Return the [x, y] coordinate for the center point of the cell that contains the specified text.  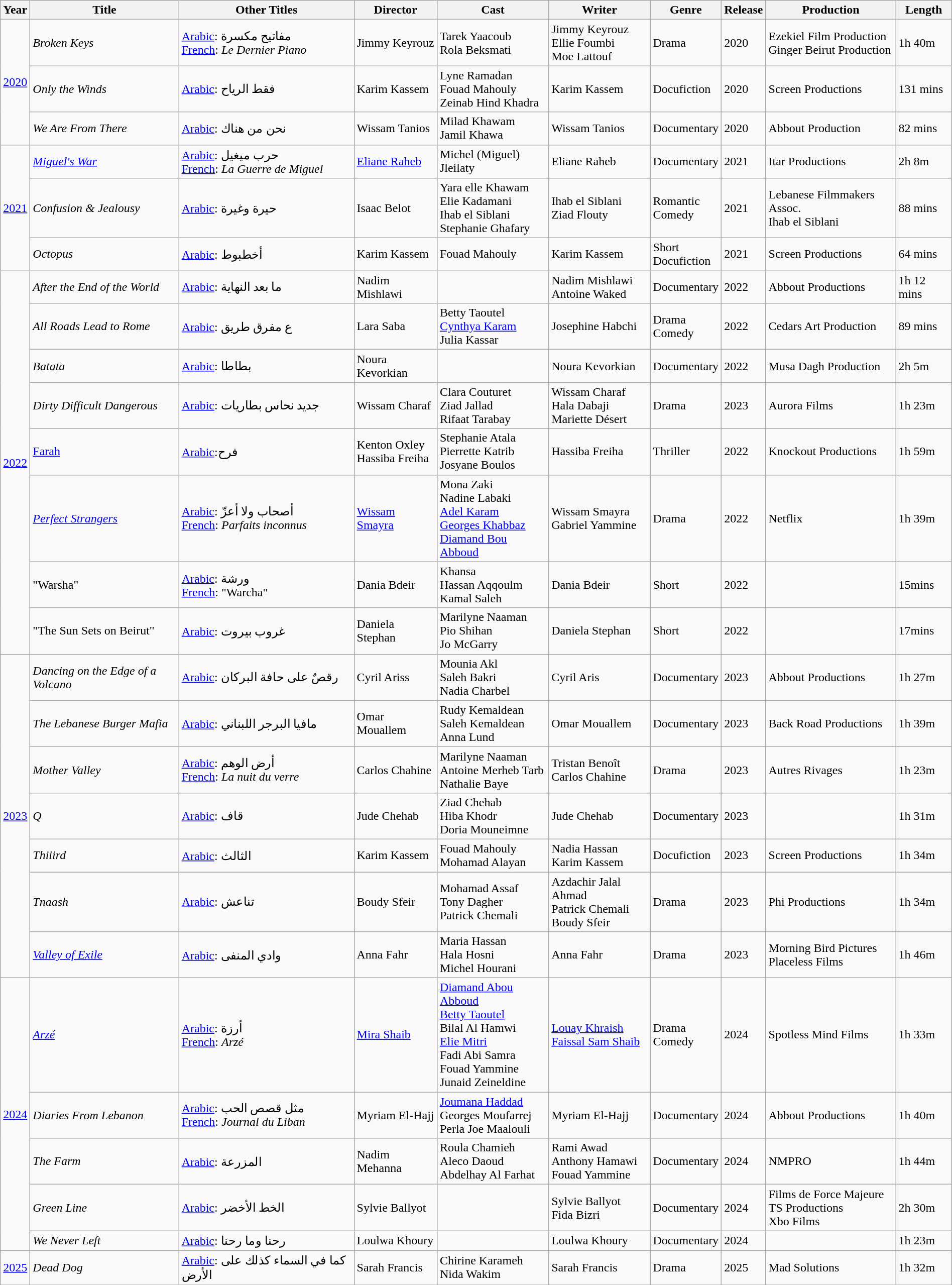
Carlos Chahine [396, 770]
Perfect Strangers [104, 518]
Director [396, 10]
Arabic: أخطبوط [266, 254]
We Are From There [104, 129]
Arabic: كما في السماء كذلك على الأرض [266, 1267]
Production [830, 10]
1h 32m [924, 1267]
Mounia Akl Saleh Bakri Nadia Charbel [493, 677]
Thiiird [104, 855]
Writer [600, 10]
Ezekiel Film Production Ginger Beirut Production [830, 43]
Jimmy Keyrouz Ellie Foumbi Moe Lattouf [600, 43]
Films de Force Majeure TS Productions Xbo Films [830, 1208]
Nadim Mishlawi Antoine Waked [600, 287]
Wissam Charaf [396, 405]
Arabic: المزرعة [266, 1161]
Confusion & Jealousy [104, 208]
Knockout Productions [830, 452]
Dead Dog [104, 1267]
17mins [924, 631]
64 mins [924, 254]
Dancing on the Edge of a Volcano [104, 677]
Green Line [104, 1208]
Nadim Mishlawi [396, 287]
Netflix [830, 518]
Betty Taoutel Cynthya Karam Julia Kassar [493, 327]
Arabic: جديد نحاس بطاريات [266, 405]
Nadia Hassan Karim Kassem [600, 855]
1h 46m [924, 955]
Yara elle Khawam Elie Kadamani Ihab el Siblani Stephanie Ghafary [493, 208]
Lara Saba [396, 327]
Joumana Haddad Georges Moufarrej Perla Joe Maalouli [493, 1115]
Title [104, 10]
89 mins [924, 327]
Stephanie Atala Pierrette Katrib Josyane Boulos [493, 452]
Tarek Yaacoub Rola Beksmati [493, 43]
Tnaash [104, 902]
Broken Keys [104, 43]
Lyne Ramadan Fouad Mahouly Zeinab Hind Khadra [493, 89]
Spotless Mind Films [830, 1035]
Sylvie Ballyot [396, 1208]
Arabic: ع مفرق طريق [266, 327]
131 mins [924, 89]
Marilyne Naaman Antoine Merheb Tarb Nathalie Baye [493, 770]
Arabic: مثل قصص الحب French: Journal du Liban [266, 1115]
Clara Couturet Ziad Jallad Rifaat Tarabay [493, 405]
Arabic: رقصٌ على حافة البركان [266, 677]
Fouad Mahouly [493, 254]
Arabic: بطاطا [266, 366]
Autres Rivages [830, 770]
Michel (Miguel) Jleilaty [493, 162]
Arabic: ما بعد النهاية [266, 287]
Mother Valley [104, 770]
Louay Khraish Faissal Sam Shaib [600, 1035]
"Warsha" [104, 585]
Lebanese Filmmakers Assoc. Ihab el Siblani [830, 208]
Romantic Comedy [686, 208]
Arabic: مافيا البرجر اللبناني [266, 723]
Arabic: غروب بيروت [266, 631]
Wissam Smayra Gabriel Yammine [600, 518]
Arabic: فقط الرياح [266, 89]
Miguel's War [104, 162]
Sylvie Ballyot Fida Bizri [600, 1208]
NMPRO [830, 1161]
Arabic: ورشة French: "Warcha" [266, 585]
Fouad Mahouly Mohamad Alayan [493, 855]
Q [104, 816]
Arabic: مفاتيح مكسرة French: Le Dernier Piano [266, 43]
The Farm [104, 1161]
1h 44m [924, 1161]
1h 33m [924, 1035]
Kenton Oxley Hassiba Freiha [396, 452]
Octopus [104, 254]
Diamand Abou Abboud Betty Taoutel Bilal Al Hamwi Elie Mitri Fadi Abi Samra Fouad Yammine Junaid Zeineldine [493, 1035]
Tristan Benoît Carlos Chahine [600, 770]
Cyril Ariss [396, 677]
Wissam Smayra [396, 518]
Year [15, 10]
Rami Awad Anthony Hamawi Fouad Yammine [600, 1161]
Only the Winds [104, 89]
15mins [924, 585]
Arabic: أصحاب ولا أعزّ French: Parfaits inconnus [266, 518]
Isaac Belot [396, 208]
Mohamad Assaf Tony Dagher Patrick Chemali [493, 902]
The Lebanese Burger Mafia [104, 723]
2h 8m [924, 162]
Genre [686, 10]
88 mins [924, 208]
Roula Chamieh Aleco Daoud Abdelhay Al Farhat [493, 1161]
Wissam Charaf Hala Dabaji Mariette Désert [600, 405]
We Never Left [104, 1241]
Diaries From Lebanon [104, 1115]
Arabic: وادي المنفى [266, 955]
Arabic: حيرة وغيرة [266, 208]
Arabic: نحن من هناك [266, 129]
Valley of Exile [104, 955]
Cast [493, 10]
"The Sun Sets on Beirut" [104, 631]
Mad Solutions [830, 1267]
Release [744, 10]
Arabic: رحنا وما رحنا [266, 1241]
Batata [104, 366]
1h 12 mins [924, 287]
Ihab el Siblani Ziad Flouty [600, 208]
1h 27m [924, 677]
2h 30m [924, 1208]
Arabic: الخط الأخضر [266, 1208]
After the End of the World [104, 287]
Maria Hassan Hala Hosni Michel Hourani [493, 955]
Short Docufiction [686, 254]
Farah [104, 452]
Milad Khawam Jamil Khawa [493, 129]
Jimmy Keyrouz [396, 43]
Other Titles [266, 10]
Length [924, 10]
Arabic: قاف [266, 816]
Phi Productions [830, 902]
Chirine Karameh Nida Wakim [493, 1267]
2h 5m [924, 366]
Aurora Films [830, 405]
Nadim Mehanna [396, 1161]
Thriller [686, 452]
Rudy Kemaldean Saleh Kemaldean Anna Lund [493, 723]
Back Road Productions [830, 723]
1h 59m [924, 452]
Khansa Hassan Aqqoulm Kamal Saleh [493, 585]
Dirty Difficult Dangerous [104, 405]
Azdachir Jalal Ahmad Patrick Chemali Boudy Sfeir [600, 902]
1h 31m [924, 816]
Mira Shaib [396, 1035]
Mona Zaki Nadine Labaki Adel Karam Georges Khabbaz Diamand Bou Abboud [493, 518]
Abbout Production [830, 129]
82 mins [924, 129]
Itar Productions [830, 162]
Arabic: حرب ميغيل French: La Guerre de Miguel [266, 162]
Cedars Art Production [830, 327]
All Roads Lead to Rome [104, 327]
Morning Bird Pictures Placeless Films [830, 955]
Arabic: أرض الوهم French: La nuit du verre [266, 770]
Cyril Aris [600, 677]
Boudy Sfeir [396, 902]
Arabic:فرح [266, 452]
Arabic: تناعش [266, 902]
Marilyne Naaman Pio Shihan Jo McGarry [493, 631]
Arabic: أرزة French: Arzé [266, 1035]
Hassiba Freiha [600, 452]
Musa Dagh Production [830, 366]
Arzé [104, 1035]
Josephine Habchi [600, 327]
Arabic: الثالث [266, 855]
Ziad Chehab Hiba Khodr Doria Mouneimne [493, 816]
